Pinpoint the cell where the given text exists, returning its (x, y) midpoint coordinate. 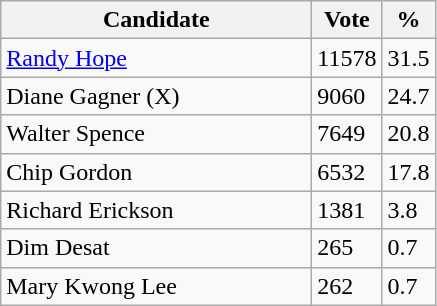
3.8 (408, 210)
Randy Hope (156, 58)
Mary Kwong Lee (156, 286)
262 (347, 286)
Candidate (156, 20)
24.7 (408, 96)
Richard Erickson (156, 210)
Diane Gagner (X) (156, 96)
17.8 (408, 172)
Vote (347, 20)
Walter Spence (156, 134)
% (408, 20)
Dim Desat (156, 248)
20.8 (408, 134)
11578 (347, 58)
Chip Gordon (156, 172)
6532 (347, 172)
7649 (347, 134)
265 (347, 248)
1381 (347, 210)
9060 (347, 96)
31.5 (408, 58)
